Output the (X, Y) coordinate of the center of the cell containing the given text.  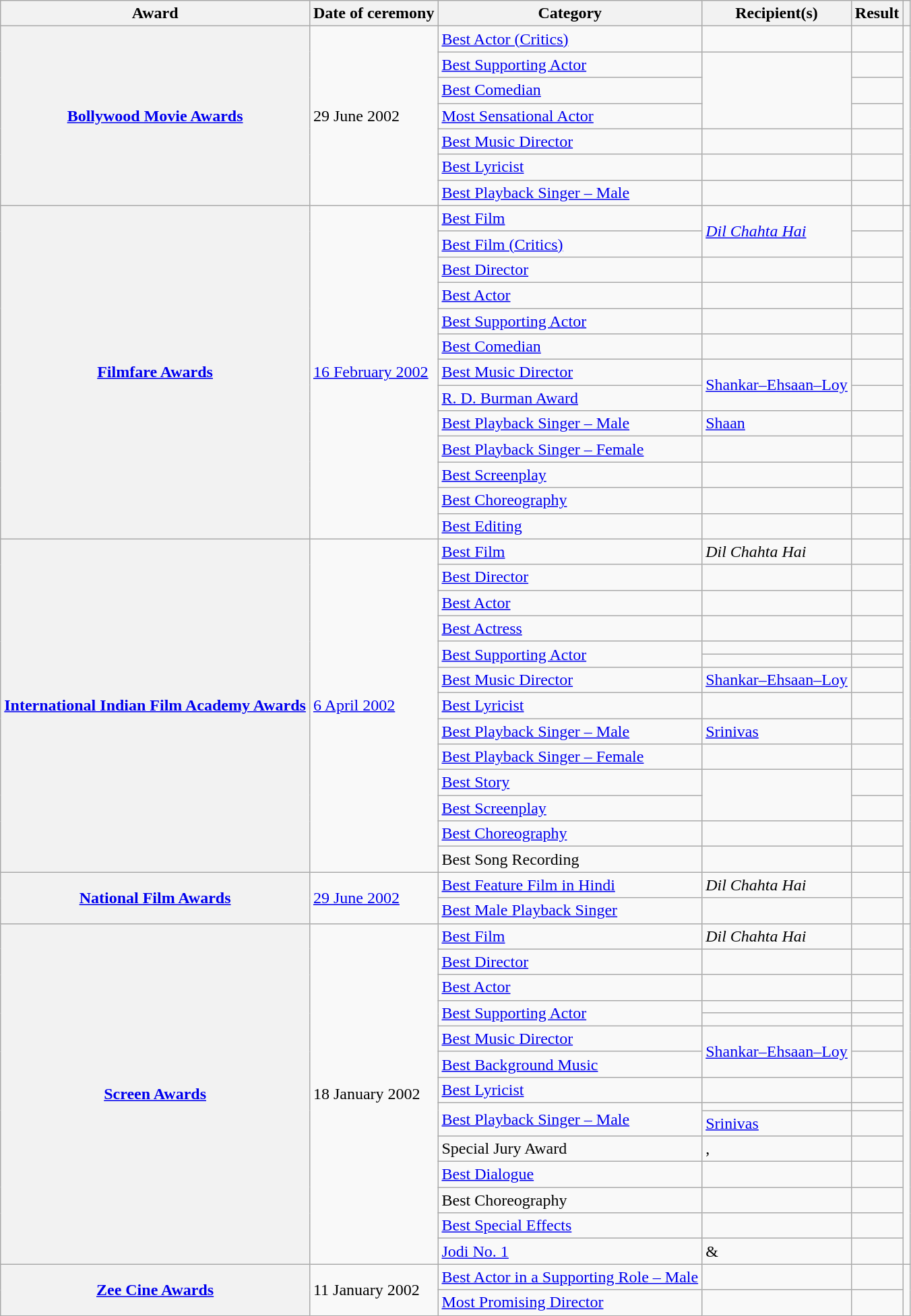
Shaan (777, 424)
Category (570, 13)
Best Special Effects (570, 1226)
6 April 2002 (373, 706)
18 January 2002 (373, 1094)
11 January 2002 (373, 1290)
Best Song Recording (570, 859)
Jodi No. 1 (570, 1251)
Best Male Playback Singer (570, 911)
Zee Cine Awards (155, 1290)
16 February 2002 (373, 372)
Date of ceremony (373, 13)
Best Actress (570, 628)
Best Feature Film in Hindi (570, 885)
International Indian Film Academy Awards (155, 706)
Best Actor (Critics) (570, 39)
Award (155, 13)
Screen Awards (155, 1094)
Result (877, 13)
Bollywood Movie Awards (155, 116)
Best Dialogue (570, 1175)
Best Actor in a Supporting Role – Male (570, 1277)
Best Editing (570, 526)
Best Story (570, 783)
Best Background Music (570, 1064)
Most Sensational Actor (570, 116)
Recipient(s) (777, 13)
National Film Awards (155, 898)
Filmfare Awards (155, 372)
Best Film (Critics) (570, 244)
Most Promising Director (570, 1303)
R. D. Burman Award (570, 398)
, (777, 1149)
& (777, 1251)
Special Jury Award (570, 1149)
